Determine the [X, Y] coordinate at the center of the cell enclosing the given text.  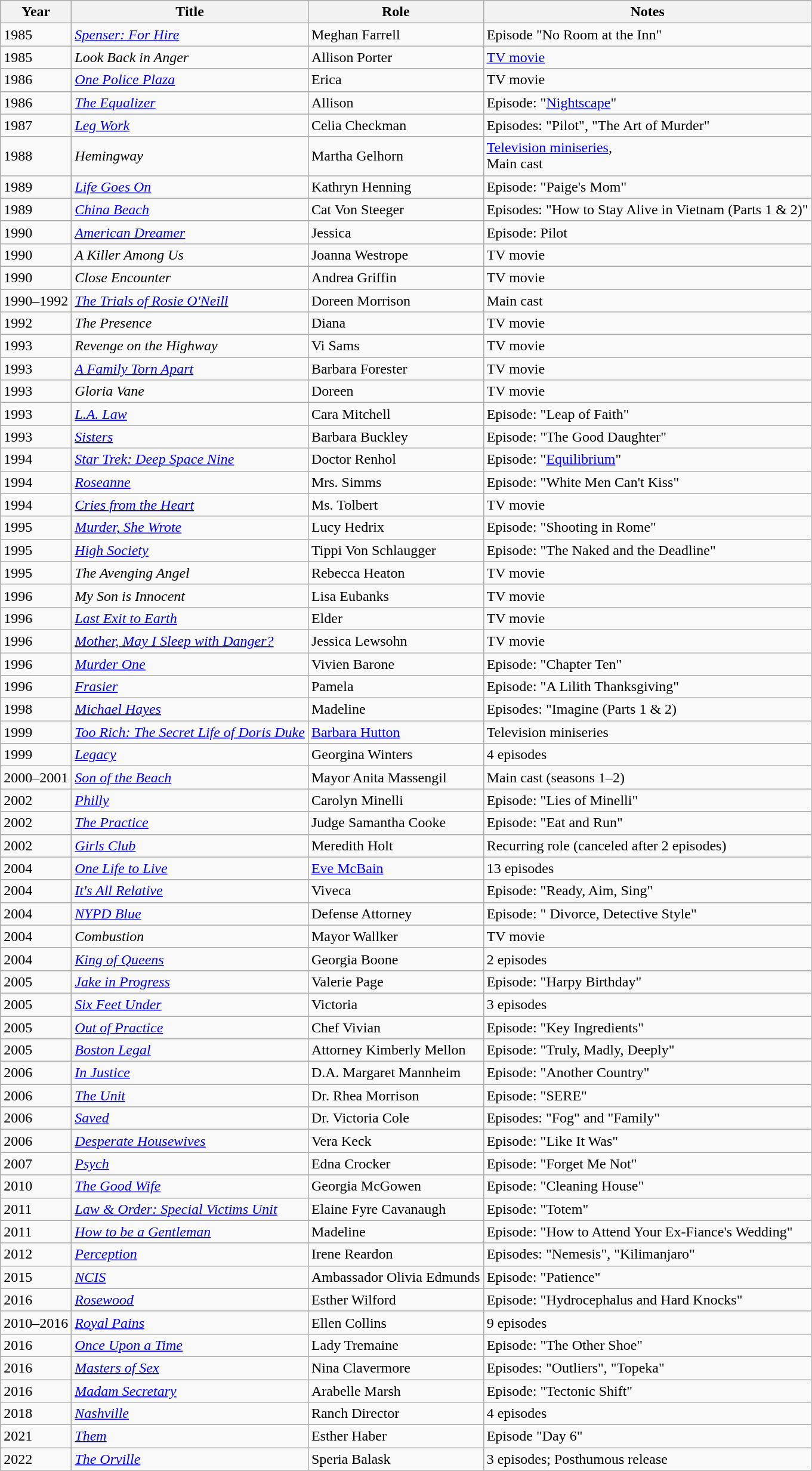
Main cast (seasons 1–2) [647, 778]
Philly [190, 800]
Michael Hayes [190, 710]
Ms. Tolbert [396, 505]
Leg Work [190, 125]
Barbara Buckley [396, 437]
Defense Attorney [396, 914]
Last Exit to Earth [190, 618]
Notes [647, 12]
Attorney Kimberly Mellon [396, 1050]
Lisa Eubanks [396, 596]
Royal Pains [190, 1322]
Episode: "Totem" [647, 1209]
2015 [36, 1277]
Vi Sams [396, 346]
The Orville [190, 1459]
Elder [396, 618]
Georgina Winters [396, 755]
Episode: "Hydrocephalus and Hard Knocks" [647, 1300]
2007 [36, 1164]
Cat Von Steeger [396, 209]
Murder, She Wrote [190, 528]
The Presence [190, 323]
Doreen Morrison [396, 300]
Nashville [190, 1414]
Year [36, 12]
One Life to Live [190, 868]
Andrea Griffin [396, 277]
Episode: "White Men Can't Kiss" [647, 482]
L.A. Law [190, 414]
1990–1992 [36, 300]
Ranch Director [396, 1414]
Title [190, 12]
Episode: "Nightscape" [647, 103]
Them [190, 1436]
Legacy [190, 755]
Esther Haber [396, 1436]
Mayor Wallker [396, 936]
Frasier [190, 687]
Episode: "Chapter Ten" [647, 664]
Jessica Lewsohn [396, 641]
Law & Order: Special Victims Unit [190, 1209]
Ambassador Olivia Edmunds [396, 1277]
Arabelle Marsh [396, 1391]
Edna Crocker [396, 1164]
2021 [36, 1436]
Ellen Collins [396, 1322]
The Unit [190, 1096]
Jake in Progress [190, 982]
Episode: Pilot [647, 232]
Episodes: "Fog" and "Family" [647, 1118]
2000–2001 [36, 778]
Role [396, 12]
Nina Clavermore [396, 1368]
Revenge on the Highway [190, 346]
Vera Keck [396, 1141]
Cara Mitchell [396, 414]
Desperate Housewives [190, 1141]
1987 [36, 125]
Life Goes On [190, 187]
Allison Porter [396, 57]
How to be a Gentleman [190, 1232]
Doreen [396, 391]
Star Trek: Deep Space Nine [190, 460]
Recurring role (canceled after 2 episodes) [647, 846]
Meredith Holt [396, 846]
Saved [190, 1118]
The Trials of Rosie O'Neill [190, 300]
Diana [396, 323]
Cries from the Heart [190, 505]
Tippi Von Schlaugger [396, 550]
Episodes: "Pilot", "The Art of Murder" [647, 125]
Spenser: For Hire [190, 35]
Mother, May I Sleep with Danger? [190, 641]
Rosewood [190, 1300]
Barbara Hutton [396, 732]
My Son is Innocent [190, 596]
Episode: "The Good Daughter" [647, 437]
Valerie Page [396, 982]
1998 [36, 710]
NYPD Blue [190, 914]
Mayor Anita Massengil [396, 778]
A Killer Among Us [190, 255]
Pamela [396, 687]
Episodes: "How to Stay Alive in Vietnam (Parts 1 & 2)" [647, 209]
Once Upon a Time [190, 1345]
Eve McBain [396, 868]
Episode: "Another Country" [647, 1073]
Elaine Fyre Cavanaugh [396, 1209]
One Police Plaza [190, 80]
Allison [396, 103]
Judge Samantha Cooke [396, 823]
Speria Balask [396, 1459]
Main cast [647, 300]
Kathryn Henning [396, 187]
Combustion [190, 936]
Episode: "Leap of Faith" [647, 414]
Episode: "How to Attend Your Ex-Fiance's Wedding" [647, 1232]
Episode: "Tectonic Shift" [647, 1391]
It's All Relative [190, 891]
Episode "Day 6" [647, 1436]
Esther Wilford [396, 1300]
Episode: "Equilibrium" [647, 460]
Television miniseries [647, 732]
2022 [36, 1459]
Episode: "Lies of Minelli" [647, 800]
Out of Practice [190, 1027]
The Practice [190, 823]
Gloria Vane [190, 391]
NCIS [190, 1277]
Episode: "Key Ingredients" [647, 1027]
Television miniseries,Main cast [647, 156]
Doctor Renhol [396, 460]
Episodes: "Imagine (Parts 1 & 2) [647, 710]
Rebecca Heaton [396, 573]
Episode: "Like It Was" [647, 1141]
Viveca [396, 891]
Close Encounter [190, 277]
Erica [396, 80]
In Justice [190, 1073]
Girls Club [190, 846]
Meghan Farrell [396, 35]
Son of the Beach [190, 778]
Masters of Sex [190, 1368]
2012 [36, 1254]
Episode: "Paige's Mom" [647, 187]
Episode: "Harpy Birthday" [647, 982]
High Society [190, 550]
Episodes: "Outliers", "Topeka" [647, 1368]
Too Rich: The Secret Life of Doris Duke [190, 732]
Martha Gelhorn [396, 156]
A Family Torn Apart [190, 369]
Sisters [190, 437]
Dr. Rhea Morrison [396, 1096]
Episode: "Ready, Aim, Sing" [647, 891]
Joanna Westrope [396, 255]
Roseanne [190, 482]
Episodes: "Nemesis", "Kilimanjaro" [647, 1254]
Episode: "Eat and Run" [647, 823]
Episode: "SERE" [647, 1096]
Vivien Barone [396, 664]
2018 [36, 1414]
Episode: "The Other Shoe" [647, 1345]
Hemingway [190, 156]
The Equalizer [190, 103]
The Avenging Angel [190, 573]
Victoria [396, 1004]
Episode: "Patience" [647, 1277]
Dr. Victoria Cole [396, 1118]
Barbara Forester [396, 369]
Jessica [396, 232]
2010 [36, 1186]
Celia Checkman [396, 125]
Episode: "Truly, Madly, Deeply" [647, 1050]
Lucy Hedrix [396, 528]
2010–2016 [36, 1322]
Episode: "Shooting in Rome" [647, 528]
Chef Vivian [396, 1027]
Look Back in Anger [190, 57]
Georgia Boone [396, 959]
Episode: "Cleaning House" [647, 1186]
Georgia McGowen [396, 1186]
3 episodes [647, 1004]
Carolyn Minelli [396, 800]
Episode: "Forget Me Not" [647, 1164]
China Beach [190, 209]
9 episodes [647, 1322]
Madam Secretary [190, 1391]
Episode: "A Lilith Thanksgiving" [647, 687]
D.A. Margaret Mannheim [396, 1073]
American Dreamer [190, 232]
Psych [190, 1164]
Perception [190, 1254]
1992 [36, 323]
Episode: "The Naked and the Deadline" [647, 550]
3 episodes; Posthumous release [647, 1459]
13 episodes [647, 868]
Six Feet Under [190, 1004]
Boston Legal [190, 1050]
Episode "No Room at the Inn" [647, 35]
Murder One [190, 664]
The Good Wife [190, 1186]
Lady Tremaine [396, 1345]
1988 [36, 156]
Mrs. Simms [396, 482]
2 episodes [647, 959]
King of Queens [190, 959]
Episode: " Divorce, Detective Style" [647, 914]
Irene Reardon [396, 1254]
